Detect which cell encompasses the target text, then output its [X, Y] center coordinate. 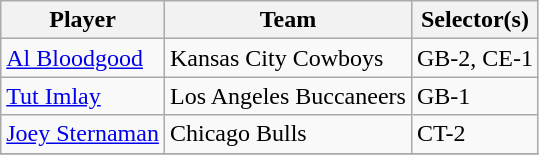
GB-2, CE-1 [474, 58]
Chicago Bulls [288, 134]
Tut Imlay [83, 96]
Los Angeles Buccaneers [288, 96]
GB-1 [474, 96]
Player [83, 20]
Team [288, 20]
Selector(s) [474, 20]
Joey Sternaman [83, 134]
Al Bloodgood [83, 58]
CT-2 [474, 134]
Kansas City Cowboys [288, 58]
